Capture the cell that displays the provided text and extract its [X, Y] central coordinate. 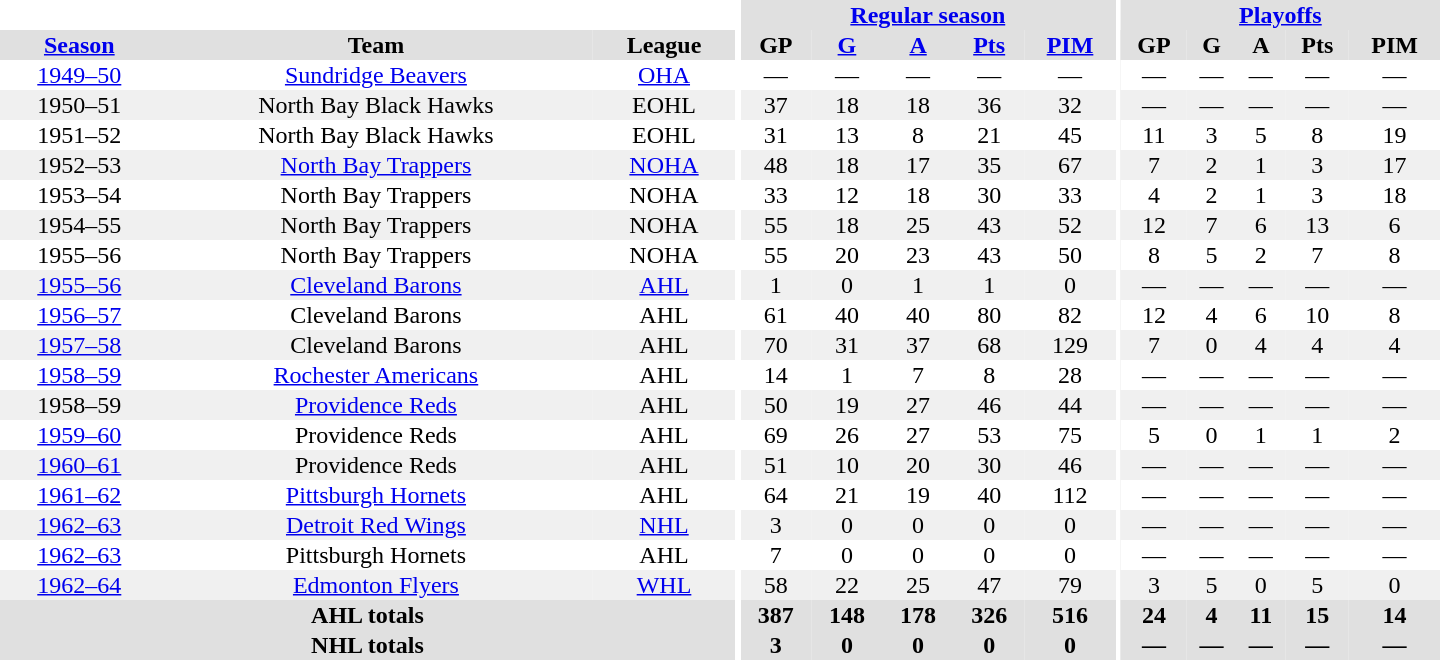
23 [918, 255]
League [664, 45]
80 [990, 315]
15 [1317, 615]
69 [776, 435]
1949–50 [80, 75]
36 [990, 105]
148 [846, 615]
1952–53 [80, 165]
48 [776, 165]
51 [776, 465]
AHL totals [368, 615]
52 [1070, 225]
1962–64 [80, 585]
Team [376, 45]
1961–62 [80, 495]
Rochester Americans [376, 375]
47 [990, 585]
53 [990, 435]
61 [776, 315]
26 [846, 435]
1954–55 [80, 225]
35 [990, 165]
70 [776, 345]
Detroit Red Wings [376, 525]
129 [1070, 345]
68 [990, 345]
516 [1070, 615]
82 [1070, 315]
1953–54 [80, 195]
24 [1154, 615]
75 [1070, 435]
67 [1070, 165]
32 [1070, 105]
44 [1070, 405]
64 [776, 495]
1957–58 [80, 345]
326 [990, 615]
1956–57 [80, 315]
1959–60 [80, 435]
1950–51 [80, 105]
1960–61 [80, 465]
Edmonton Flyers [376, 585]
NHL totals [368, 645]
112 [1070, 495]
28 [1070, 375]
Season [80, 45]
1951–52 [80, 135]
WHL [664, 585]
45 [1070, 135]
178 [918, 615]
22 [846, 585]
NHL [664, 525]
Regular season [928, 15]
Sundridge Beavers [376, 75]
79 [1070, 585]
387 [776, 615]
Playoffs [1280, 15]
OHA [664, 75]
58 [776, 585]
